Pinpoint the cell where the given text exists, returning its (X, Y) midpoint coordinate. 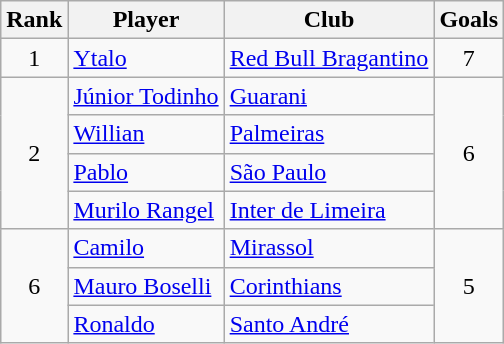
Willian (146, 134)
Santo André (329, 324)
Inter de Limeira (329, 210)
Goals (469, 20)
Guarani (329, 96)
Ytalo (146, 58)
7 (469, 58)
Mauro Boselli (146, 286)
Mirassol (329, 248)
Pablo (146, 172)
Palmeiras (329, 134)
Murilo Rangel (146, 210)
São Paulo (329, 172)
5 (469, 286)
Red Bull Bragantino (329, 58)
Ronaldo (146, 324)
1 (34, 58)
Camilo (146, 248)
Rank (34, 20)
Player (146, 20)
2 (34, 153)
Club (329, 20)
Corinthians (329, 286)
Júnior Todinho (146, 96)
